Return [X, Y] of the center of cell containing provided text 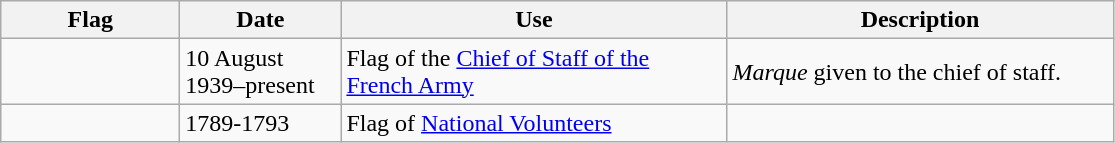
Flag of National Volunteers [534, 123]
10 August 1939–present [260, 72]
Use [534, 20]
Description [920, 20]
Flag [90, 20]
1789-1793 [260, 123]
Date [260, 20]
Flag of the Chief of Staff of the French Army [534, 72]
Marque given to the chief of staff. [920, 72]
